Extract the [X, Y] coordinate from the center of the cell holding the provided text.  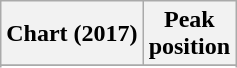
Chart (2017) [72, 34]
Peakposition [189, 34]
